Search for the cell housing the specified text and yield its (X, Y) center coordinate. 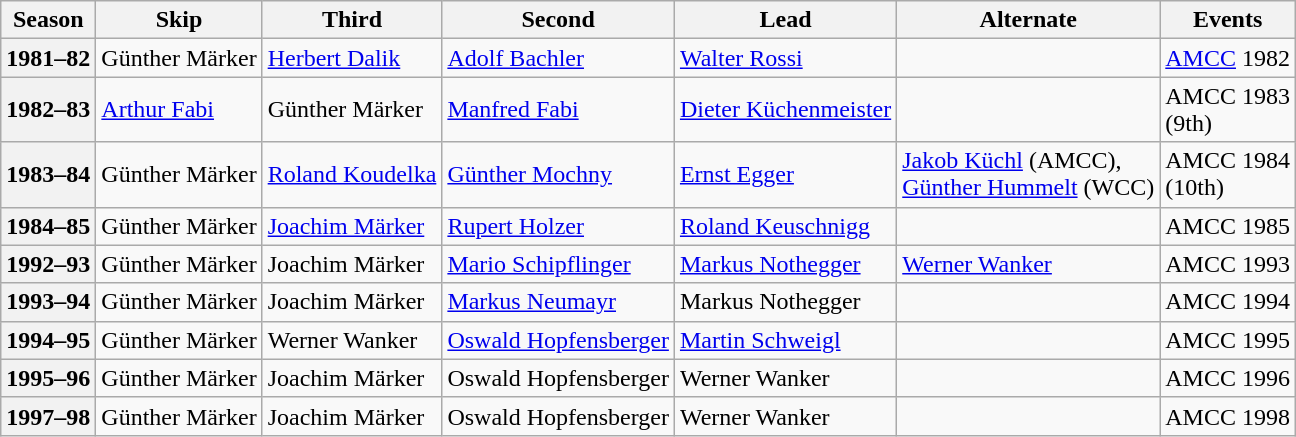
Adolf Bachler (558, 58)
AMCC 1993 (1228, 264)
Dieter Küchenmeister (785, 110)
Events (1228, 20)
1983–84 (48, 174)
1984–85 (48, 226)
1981–82 (48, 58)
AMCC 1995 (1228, 340)
1997–98 (48, 416)
Walter Rossi (785, 58)
Skip (179, 20)
1993–94 (48, 302)
Arthur Fabi (179, 110)
Martin Schweigl (785, 340)
1982–83 (48, 110)
Lead (785, 20)
Jakob Küchl (AMCC),Günther Hummelt (WCC) (1028, 174)
Herbert Dalik (352, 58)
Second (558, 20)
Günther Mochny (558, 174)
Roland Koudelka (352, 174)
AMCC 1984 (10th) (1228, 174)
1994–95 (48, 340)
AMCC 1998 (1228, 416)
AMCC 1996 (1228, 378)
Third (352, 20)
Alternate (1028, 20)
Manfred Fabi (558, 110)
1992–93 (48, 264)
AMCC 1982 (1228, 58)
AMCC 1985 (1228, 226)
Ernst Egger (785, 174)
AMCC 1994 (1228, 302)
Roland Keuschnigg (785, 226)
AMCC 1983 (9th) (1228, 110)
1995–96 (48, 378)
Rupert Holzer (558, 226)
Season (48, 20)
Mario Schipflinger (558, 264)
Markus Neumayr (558, 302)
